Scan for the cell matching the given text and deliver its [X, Y] coordinate at center. 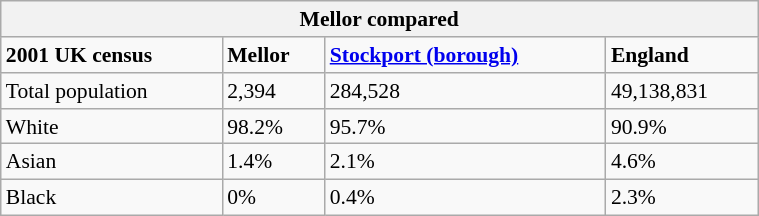
Asian [112, 162]
0.4% [466, 197]
98.2% [274, 126]
95.7% [466, 126]
Stockport (borough) [466, 55]
Mellor compared [380, 19]
2.3% [682, 197]
1.4% [274, 162]
Mellor [274, 55]
White [112, 126]
4.6% [682, 162]
England [682, 55]
90.9% [682, 126]
Black [112, 197]
2001 UK census [112, 55]
49,138,831 [682, 91]
2,394 [274, 91]
0% [274, 197]
Total population [112, 91]
2.1% [466, 162]
284,528 [466, 91]
